Output the [X, Y] coordinate of the center of the cell containing the given text.  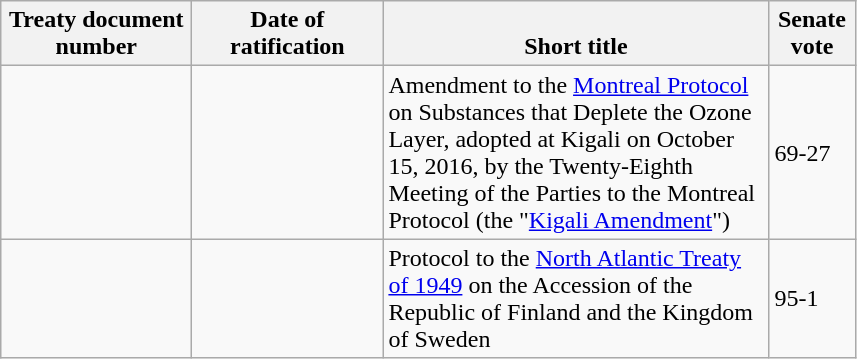
69-27 [812, 152]
Senate vote [812, 34]
Date of ratification [288, 34]
Protocol to the North Atlantic Treaty of 1949 on the Accession of the Republic of Finland and the Kingdom of Sweden [576, 298]
Short title [576, 34]
Treaty document number [96, 34]
95-1 [812, 298]
